Extract the (x, y) coordinate from the center of the cell holding the provided text.  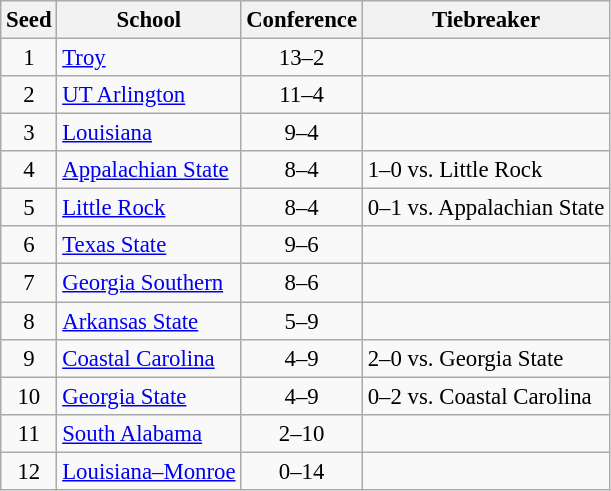
Tiebreaker (486, 20)
5–9 (302, 321)
Appalachian State (149, 170)
2–0 vs. Georgia State (486, 358)
Georgia Southern (149, 283)
0–2 vs. Coastal Carolina (486, 396)
Arkansas State (149, 321)
Seed (29, 20)
8–6 (302, 283)
11 (29, 433)
Troy (149, 58)
11–4 (302, 95)
0–14 (302, 471)
7 (29, 283)
Texas State (149, 245)
Louisiana–Monroe (149, 471)
South Alabama (149, 433)
1–0 vs. Little Rock (486, 170)
10 (29, 396)
9 (29, 358)
2–10 (302, 433)
1 (29, 58)
9–6 (302, 245)
Coastal Carolina (149, 358)
4 (29, 170)
8 (29, 321)
Louisiana (149, 133)
Little Rock (149, 208)
5 (29, 208)
Conference (302, 20)
Georgia State (149, 396)
0–1 vs. Appalachian State (486, 208)
UT Arlington (149, 95)
School (149, 20)
2 (29, 95)
12 (29, 471)
6 (29, 245)
9–4 (302, 133)
13–2 (302, 58)
3 (29, 133)
